From the cell containing the given text, extract its center point as [X, Y] coordinate. 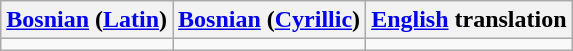
Bosnian (Cyrillic) [270, 20]
Bosnian (Latin) [87, 20]
English translation [469, 20]
